Return the [X, Y] coordinate for the center point of the cell that contains the specified text.  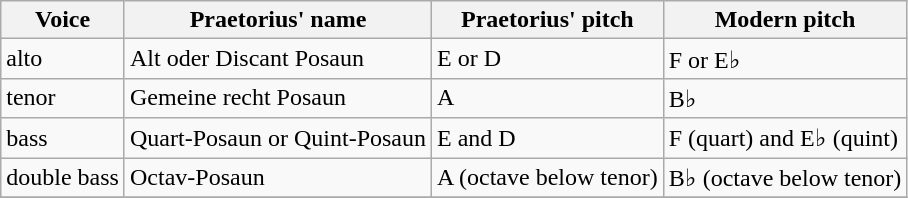
F (quart) and E♭ (quint) [785, 138]
F or E♭ [785, 59]
tenor [63, 98]
E or D [548, 59]
bass [63, 138]
Gemeine recht Posaun [278, 98]
Voice [63, 20]
A (octave below tenor) [548, 178]
A [548, 98]
alto [63, 59]
B♭ [785, 98]
Praetorius' pitch [548, 20]
B♭ (octave below tenor) [785, 178]
Quart-Posaun or Quint-Posaun [278, 138]
double bass [63, 178]
Praetorius' name [278, 20]
Modern pitch [785, 20]
Alt oder Discant Posaun [278, 59]
E and D [548, 138]
Octav-Posaun [278, 178]
